Extract the (X, Y) coordinate from the center of the cell holding the provided text.  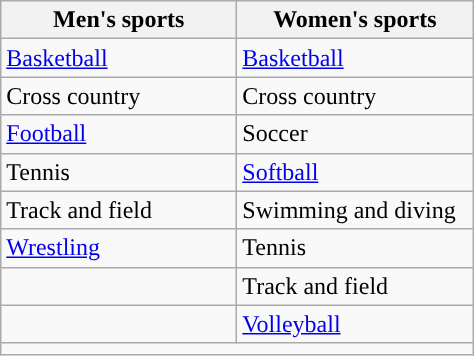
Swimming and diving (355, 210)
Soccer (355, 134)
Volleyball (355, 324)
Men's sports (119, 20)
Softball (355, 172)
Football (119, 134)
Women's sports (355, 20)
Wrestling (119, 248)
